Search for the cell housing the specified text and yield its [X, Y] center coordinate. 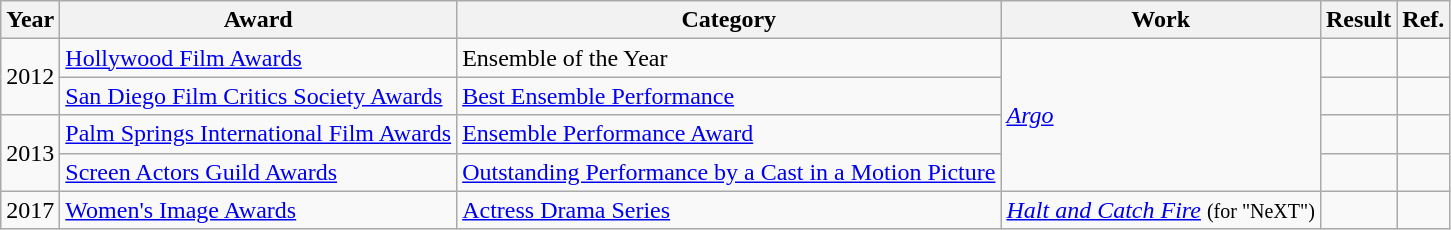
Ensemble Performance Award [729, 134]
2013 [30, 153]
San Diego Film Critics Society Awards [258, 96]
Halt and Catch Fire (for "NeXT") [1160, 210]
Ref. [1424, 20]
Women's Image Awards [258, 210]
Outstanding Performance by a Cast in a Motion Picture [729, 172]
Actress Drama Series [729, 210]
Result [1358, 20]
2012 [30, 77]
Ensemble of the Year [729, 58]
Year [30, 20]
Category [729, 20]
Work [1160, 20]
Hollywood Film Awards [258, 58]
2017 [30, 210]
Award [258, 20]
Argo [1160, 115]
Best Ensemble Performance [729, 96]
Palm Springs International Film Awards [258, 134]
Screen Actors Guild Awards [258, 172]
